Return (X, Y) of the center of cell containing provided text 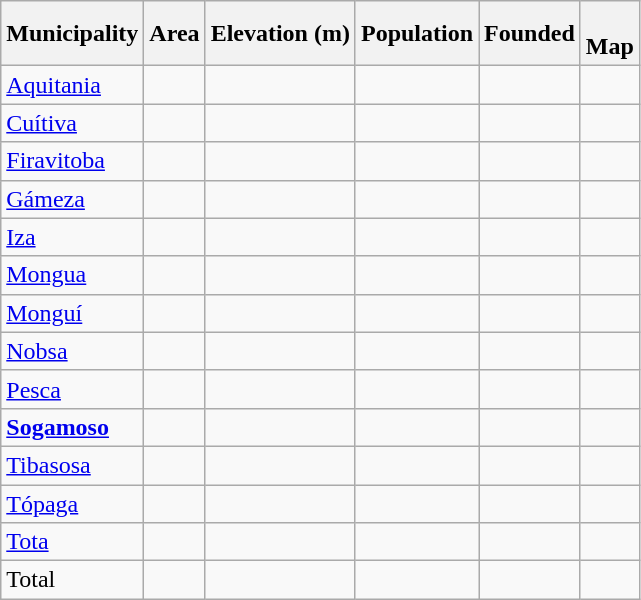
Pesca (72, 389)
Tota (72, 542)
Iza (72, 237)
Total (72, 580)
Aquitania (72, 85)
Map (610, 34)
Municipality (72, 34)
Firavitoba (72, 161)
Population (416, 34)
Cuítiva (72, 123)
Sogamoso (72, 427)
Monguí (72, 313)
Tópaga (72, 503)
Founded (530, 34)
Mongua (72, 275)
Nobsa (72, 351)
Gámeza (72, 199)
Area (174, 34)
Tibasosa (72, 465)
Elevation (m) (280, 34)
